For the text-containing cell, return its midpoint in (X, Y) coordinate format. 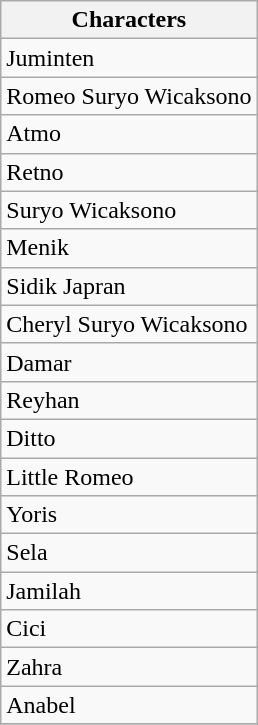
Suryo Wicaksono (129, 210)
Menik (129, 248)
Zahra (129, 667)
Cheryl Suryo Wicaksono (129, 324)
Ditto (129, 438)
Juminten (129, 58)
Sela (129, 553)
Yoris (129, 515)
Reyhan (129, 400)
Retno (129, 172)
Little Romeo (129, 477)
Damar (129, 362)
Jamilah (129, 591)
Characters (129, 20)
Cici (129, 629)
Anabel (129, 705)
Romeo Suryo Wicaksono (129, 96)
Sidik Japran (129, 286)
Atmo (129, 134)
